Locate the cell with the specified text and output its [X, Y] center coordinate. 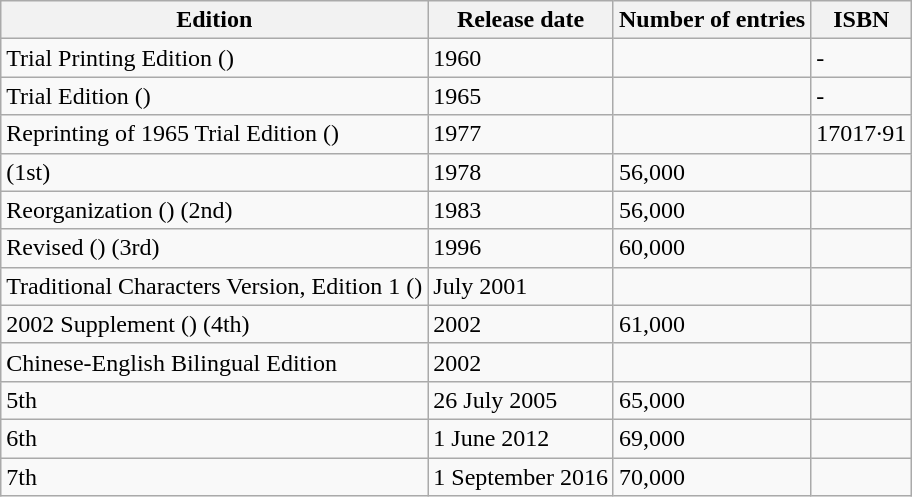
5th [214, 400]
6th [214, 438]
Revised () (3rd) [214, 248]
1960 [521, 58]
2002 Supplement () (4th) [214, 324]
1 September 2016 [521, 477]
Reorganization () (2nd) [214, 210]
61,000 [712, 324]
70,000 [712, 477]
1996 [521, 248]
Chinese-English Bilingual Edition [214, 362]
1965 [521, 96]
1978 [521, 172]
1977 [521, 134]
1983 [521, 210]
1 June 2012 [521, 438]
65,000 [712, 400]
ISBN [862, 20]
Number of entries [712, 20]
July 2001 [521, 286]
Edition [214, 20]
60,000 [712, 248]
Traditional Characters Version, Edition 1 () [214, 286]
Trial Edition () [214, 96]
17017·91 [862, 134]
Reprinting of 1965 Trial Edition () [214, 134]
69,000 [712, 438]
Trial Printing Edition () [214, 58]
26 July 2005 [521, 400]
7th [214, 477]
(1st) [214, 172]
Release date [521, 20]
